Identify which cell holds the provided text, then report its (X, Y) central coordinate. 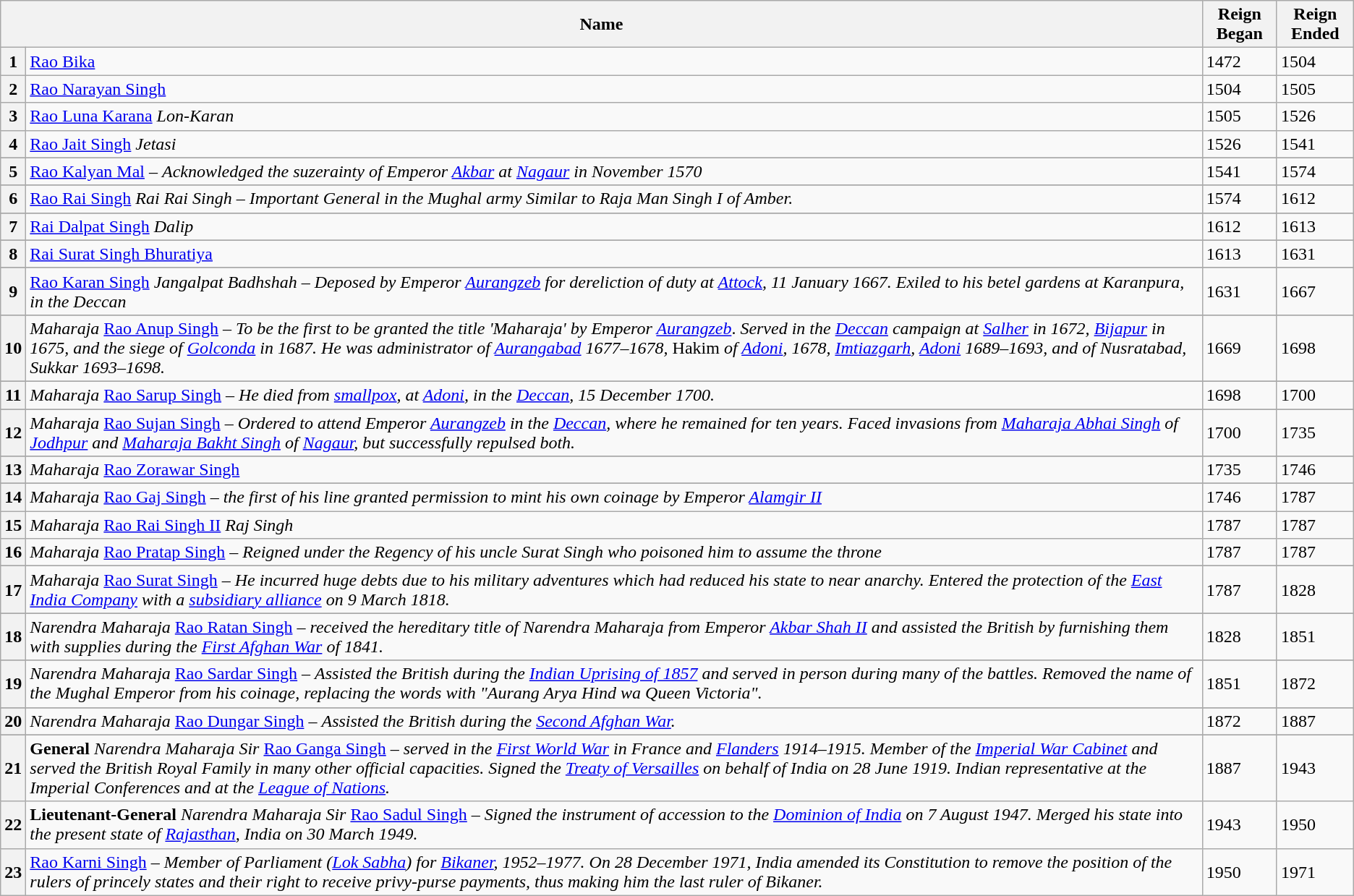
19 (13, 684)
1669 (1240, 348)
7 (13, 226)
Maharaja Rao Pratap Singh – Reigned under the Regency of his uncle Surat Singh who poisoned him to assume the throne (614, 552)
Rao Kalyan Mal – Acknowledged the suzerainty of Emperor Akbar at Nagaur in November 1570 (614, 171)
Rao Rai Singh Rai Rai Singh – Important General in the Mughal army Similar to Raja Man Singh I of Amber. (614, 199)
5 (13, 171)
22 (13, 824)
16 (13, 552)
1472 (1240, 61)
Rao Luna Karana Lon-Karan (614, 116)
8 (13, 254)
Narendra Maharaja Rao Dungar Singh – Assisted the British during the Second Afghan War. (614, 721)
Maharaja Rao Rai Singh II Raj Singh (614, 525)
1667 (1315, 291)
Maharaja Rao Sarup Singh – He died from smallpox, at Adoni, in the Deccan, 15 December 1700. (614, 395)
12 (13, 432)
1 (13, 61)
Rai Dalpat Singh Dalip (614, 226)
18 (13, 636)
Maharaja Rao Zorawar Singh (614, 470)
Rao Jait Singh Jetasi (614, 144)
Reign Ended (1315, 25)
Name (602, 25)
15 (13, 525)
21 (13, 768)
9 (13, 291)
1971 (1315, 872)
Rao Bika (614, 61)
23 (13, 872)
11 (13, 395)
13 (13, 470)
Rao Narayan Singh (614, 89)
10 (13, 348)
17 (13, 590)
6 (13, 199)
2 (13, 89)
20 (13, 721)
4 (13, 144)
3 (13, 116)
14 (13, 498)
Reign Began (1240, 25)
Rai Surat Singh Bhuratiya (614, 254)
Maharaja Rao Gaj Singh – the first of his line granted permission to mint his own coinage by Emperor Alamgir II (614, 498)
